Identify which cell holds the provided text, then report its (X, Y) central coordinate. 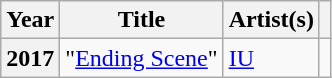
Artist(s) (271, 20)
Year (30, 20)
Title (142, 20)
IU (271, 58)
2017 (30, 58)
"Ending Scene" (142, 58)
